Extract the (X, Y) coordinate from the center of the cell holding the provided text.  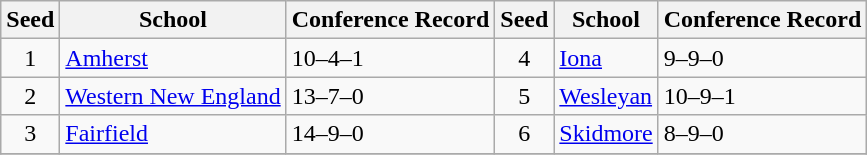
8–9–0 (762, 134)
10–9–1 (762, 96)
Fairfield (173, 134)
14–9–0 (390, 134)
2 (30, 96)
3 (30, 134)
4 (524, 58)
9–9–0 (762, 58)
Amherst (173, 58)
Western New England (173, 96)
1 (30, 58)
13–7–0 (390, 96)
6 (524, 134)
Iona (606, 58)
10–4–1 (390, 58)
5 (524, 96)
Skidmore (606, 134)
Wesleyan (606, 96)
